Find where the given text appears and provide that cell's center as [x, y] coordinate. 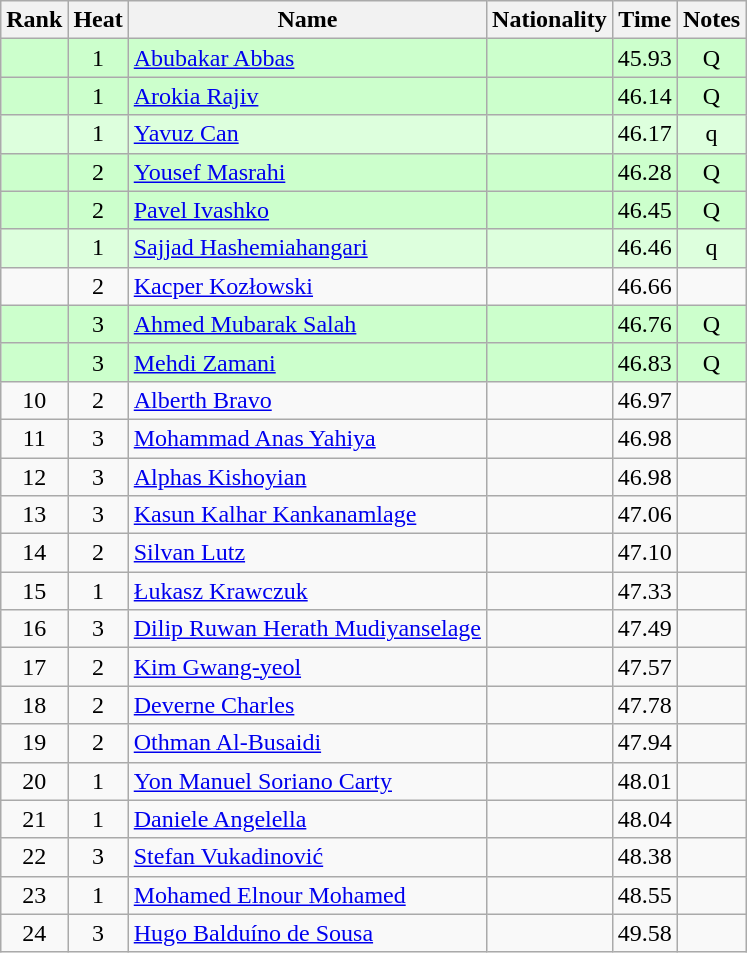
Heat [98, 20]
Ahmed Mubarak Salah [307, 324]
46.28 [644, 172]
47.33 [644, 591]
Abubakar Abbas [307, 58]
15 [34, 591]
48.38 [644, 857]
Dilip Ruwan Herath Mudiyanselage [307, 629]
46.17 [644, 134]
48.55 [644, 895]
Time [644, 20]
12 [34, 477]
11 [34, 438]
46.14 [644, 96]
Name [307, 20]
10 [34, 400]
Nationality [550, 20]
Deverne Charles [307, 705]
23 [34, 895]
Stefan Vukadinović [307, 857]
47.49 [644, 629]
24 [34, 933]
47.94 [644, 743]
Alberth Bravo [307, 400]
Łukasz Krawczuk [307, 591]
Silvan Lutz [307, 553]
21 [34, 819]
49.58 [644, 933]
Othman Al-Busaidi [307, 743]
Mohammad Anas Yahiya [307, 438]
Arokia Rajiv [307, 96]
16 [34, 629]
Mohamed Elnour Mohamed [307, 895]
Yon Manuel Soriano Carty [307, 781]
46.76 [644, 324]
Yavuz Can [307, 134]
Daniele Angelella [307, 819]
47.78 [644, 705]
Kacper Kozłowski [307, 286]
Kasun Kalhar Kankanamlage [307, 515]
22 [34, 857]
20 [34, 781]
Notes [711, 20]
13 [34, 515]
47.10 [644, 553]
Mehdi Zamani [307, 362]
Kim Gwang-yeol [307, 667]
47.06 [644, 515]
46.83 [644, 362]
17 [34, 667]
46.97 [644, 400]
48.01 [644, 781]
Pavel Ivashko [307, 210]
Hugo Balduíno de Sousa [307, 933]
45.93 [644, 58]
Rank [34, 20]
Alphas Kishoyian [307, 477]
Sajjad Hashemiahangari [307, 248]
46.66 [644, 286]
18 [34, 705]
14 [34, 553]
48.04 [644, 819]
46.45 [644, 210]
47.57 [644, 667]
Yousef Masrahi [307, 172]
19 [34, 743]
46.46 [644, 248]
